Output the [x, y] coordinate of the center of the cell containing the given text.  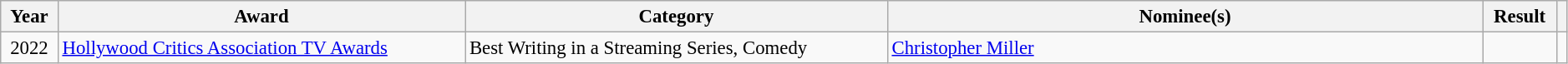
Nominee(s) [1185, 17]
Category [677, 17]
Christopher Miller [1185, 48]
Best Writing in a Streaming Series, Comedy [677, 48]
2022 [29, 48]
Award [261, 17]
Hollywood Critics Association TV Awards [261, 48]
Year [29, 17]
Result [1520, 17]
